For the text-containing cell, return its midpoint in [x, y] coordinate format. 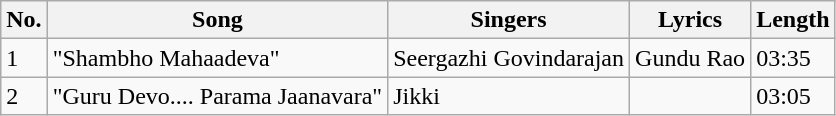
"Shambho Mahaadeva" [218, 58]
Gundu Rao [690, 58]
Singers [509, 20]
03:05 [793, 96]
No. [24, 20]
Jikki [509, 96]
"Guru Devo.... Parama Jaanavara" [218, 96]
1 [24, 58]
Lyrics [690, 20]
Seergazhi Govindarajan [509, 58]
2 [24, 96]
Song [218, 20]
Length [793, 20]
03:35 [793, 58]
